Return [x, y] of the center of cell containing provided text 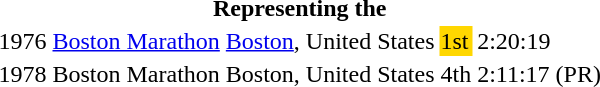
Boston Marathon [136, 41]
Boston, United States [330, 41]
1st [456, 41]
